Output the [x, y] coordinate of the center of the cell containing the given text.  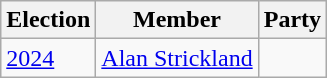
2024 [48, 58]
Alan Strickland [177, 58]
Party [292, 20]
Member [177, 20]
Election [48, 20]
